Pinpoint the cell where the given text exists, returning its (x, y) midpoint coordinate. 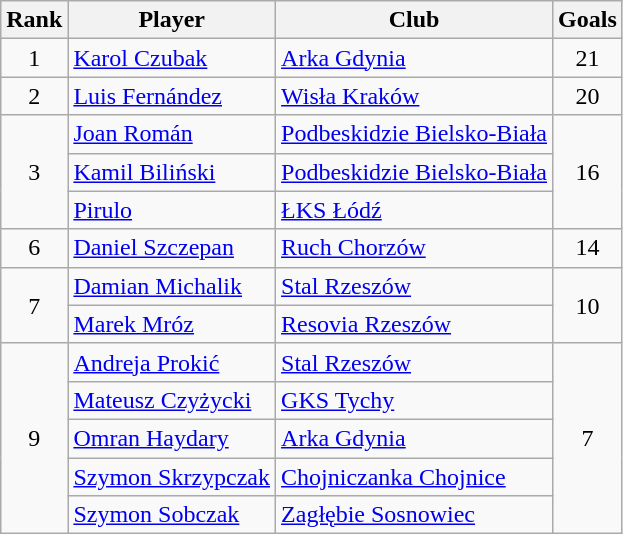
Karol Czubak (172, 58)
Ruch Chorzów (414, 248)
20 (588, 96)
16 (588, 172)
2 (34, 96)
Wisła Kraków (414, 96)
Daniel Szczepan (172, 248)
Mateusz Czyżycki (172, 400)
Szymon Skrzypczak (172, 477)
Joan Román (172, 134)
Resovia Rzeszów (414, 324)
GKS Tychy (414, 400)
Rank (34, 20)
Chojniczanka Chojnice (414, 477)
Andreja Prokić (172, 362)
Club (414, 20)
1 (34, 58)
Kamil Biliński (172, 172)
Luis Fernández (172, 96)
21 (588, 58)
Pirulo (172, 210)
6 (34, 248)
Zagłębie Sosnowiec (414, 515)
ŁKS Łódź (414, 210)
14 (588, 248)
Omran Haydary (172, 438)
Damian Michalik (172, 286)
Player (172, 20)
Marek Mróz (172, 324)
3 (34, 172)
9 (34, 438)
Goals (588, 20)
10 (588, 305)
Szymon Sobczak (172, 515)
